Locate the cell with the specified text and output its (X, Y) center coordinate. 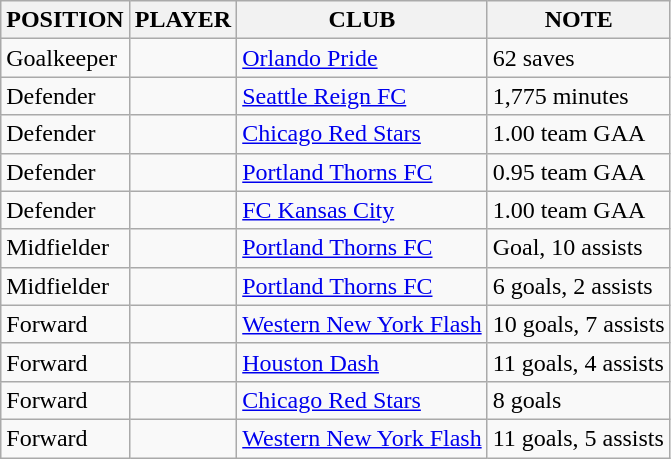
Orlando Pride (362, 58)
62 saves (578, 58)
Seattle Reign FC (362, 96)
1,775 minutes (578, 96)
0.95 team GAA (578, 172)
8 goals (578, 400)
Goal, 10 assists (578, 248)
PLAYER (183, 20)
6 goals, 2 assists (578, 286)
CLUB (362, 20)
NOTE (578, 20)
FC Kansas City (362, 210)
Houston Dash (362, 362)
10 goals, 7 assists (578, 324)
POSITION (65, 20)
11 goals, 5 assists (578, 438)
11 goals, 4 assists (578, 362)
Goalkeeper (65, 58)
